Scan for the cell matching the given text and deliver its (X, Y) coordinate at center. 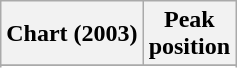
Peakposition (189, 34)
Chart (2003) (72, 34)
